Detect which cell encompasses the target text, then output its [x, y] center coordinate. 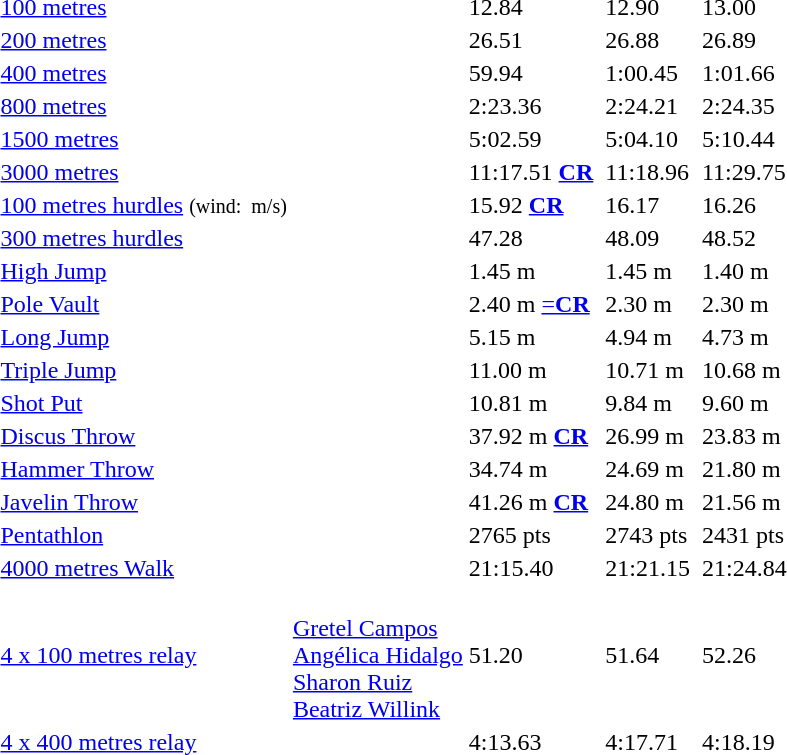
47.28 [530, 238]
26.99 m [648, 436]
9.84 m [648, 403]
1:00.45 [648, 73]
15.92 CR [530, 205]
10.71 m [648, 370]
21:15.40 [530, 568]
26.88 [648, 40]
59.94 [530, 73]
5.15 m [530, 337]
11:18.96 [648, 172]
21:21.15 [648, 568]
37.92 m CR [530, 436]
41.26 m CR [530, 502]
5:04.10 [648, 139]
26.51 [530, 40]
4.94 m [648, 337]
2.40 m =CR [530, 304]
51.64 [648, 655]
11.00 m [530, 370]
5:02.59 [530, 139]
2:23.36 [530, 106]
34.74 m [530, 469]
16.17 [648, 205]
24.80 m [648, 502]
24.69 m [648, 469]
48.09 [648, 238]
2:24.21 [648, 106]
2.30 m [648, 304]
Gretel Campos Angélica Hidalgo Sharon Ruiz Beatriz Willink [378, 655]
2765 pts [530, 535]
11:17.51 CR [530, 172]
2743 pts [648, 535]
51.20 [530, 655]
10.81 m [530, 403]
